Determine the (X, Y) coordinate at the center of the cell enclosing the given text.  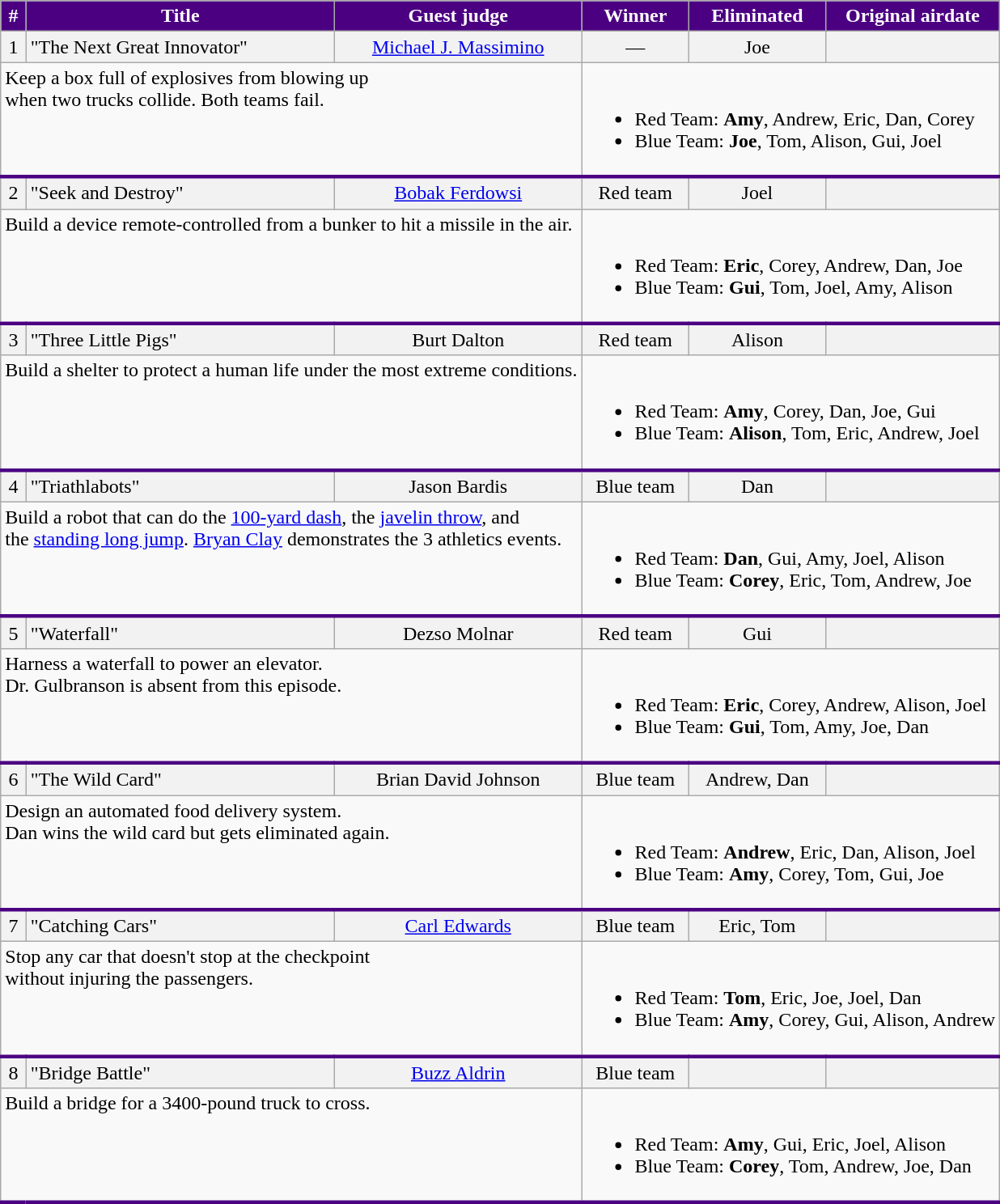
Andrew, Dan (757, 779)
Jason Bardis (458, 486)
8 (13, 1072)
Red Team: Amy, Gui, Eric, Joel, AlisonBlue Team: Corey, Tom, Andrew, Joe, Dan (791, 1146)
Dan (757, 486)
Dezso Molnar (458, 633)
Eric, Tom (757, 926)
Carl Edwards (458, 926)
— (636, 47)
Build a bridge for a 3400-pound truck to cross. (291, 1146)
Brian David Johnson (458, 779)
"The Next Great Innovator" (180, 47)
5 (13, 633)
Michael J. Massimino (458, 47)
Buzz Aldrin (458, 1072)
"The Wild Card" (180, 779)
Red Team: Eric, Corey, Andrew, Alison, JoelBlue Team: Gui, Tom, Amy, Joe, Dan (791, 706)
Red Team: Eric, Corey, Andrew, Dan, JoeBlue Team: Gui, Tom, Joel, Amy, Alison (791, 266)
Title (180, 16)
Red Team: Tom, Eric, Joe, Joel, DanBlue Team: Amy, Corey, Gui, Alison, Andrew (791, 999)
Stop any car that doesn't stop at the checkpointwithout injuring the passengers. (291, 999)
"Waterfall" (180, 633)
# (13, 16)
"Triathlabots" (180, 486)
1 (13, 47)
Original airdate (913, 16)
Eliminated (757, 16)
6 (13, 779)
4 (13, 486)
Alison (757, 340)
Harness a waterfall to power an elevator.Dr. Gulbranson is absent from this episode. (291, 706)
Red Team: Amy, Andrew, Eric, Dan, CoreyBlue Team: Joe, Tom, Alison, Gui, Joel (791, 120)
Build a device remote-controlled from a bunker to hit a missile in the air. (291, 266)
Guest judge (458, 16)
Bobak Ferdowsi (458, 193)
7 (13, 926)
Red Team: Dan, Gui, Amy, Joel, AlisonBlue Team: Corey, Eric, Tom, Andrew, Joe (791, 559)
Burt Dalton (458, 340)
"Seek and Destroy" (180, 193)
Keep a box full of explosives from blowing upwhen two trucks collide. Both teams fail. (291, 120)
Joe (757, 47)
Red Team: Amy, Corey, Dan, Joe, GuiBlue Team: Alison, Tom, Eric, Andrew, Joel (791, 413)
Build a shelter to protect a human life under the most extreme conditions. (291, 413)
Gui (757, 633)
Design an automated food delivery system.Dan wins the wild card but gets eliminated again. (291, 852)
"Catching Cars" (180, 926)
2 (13, 193)
Joel (757, 193)
Build a robot that can do the 100-yard dash, the javelin throw, andthe standing long jump. Bryan Clay demonstrates the 3 athletics events. (291, 559)
Winner (636, 16)
3 (13, 340)
"Three Little Pigs" (180, 340)
Red Team: Andrew, Eric, Dan, Alison, JoelBlue Team: Amy, Corey, Tom, Gui, Joe (791, 852)
"Bridge Battle" (180, 1072)
